Return the (X, Y) coordinate for the center point of the cell that contains the specified text.  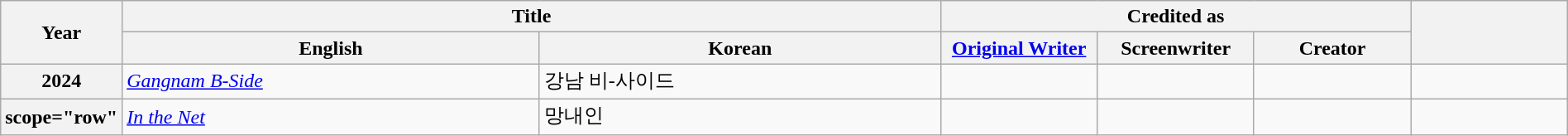
Creator (1331, 48)
Gangnam B-Side (331, 81)
Title (532, 17)
English (331, 48)
2024 (61, 81)
Korean (739, 48)
Credited as (1175, 17)
Year (61, 32)
망내인 (739, 116)
Screenwriter (1176, 48)
In the Net (331, 116)
scope="row" (61, 116)
Original Writer (1019, 48)
강남 비-사이드 (739, 81)
